Pinpoint the cell where the given text exists, returning its (x, y) midpoint coordinate. 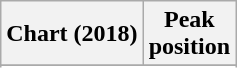
Peakposition (189, 34)
Chart (2018) (72, 34)
